Provide the (X, Y) coordinate of the cell's center where the given text is located.  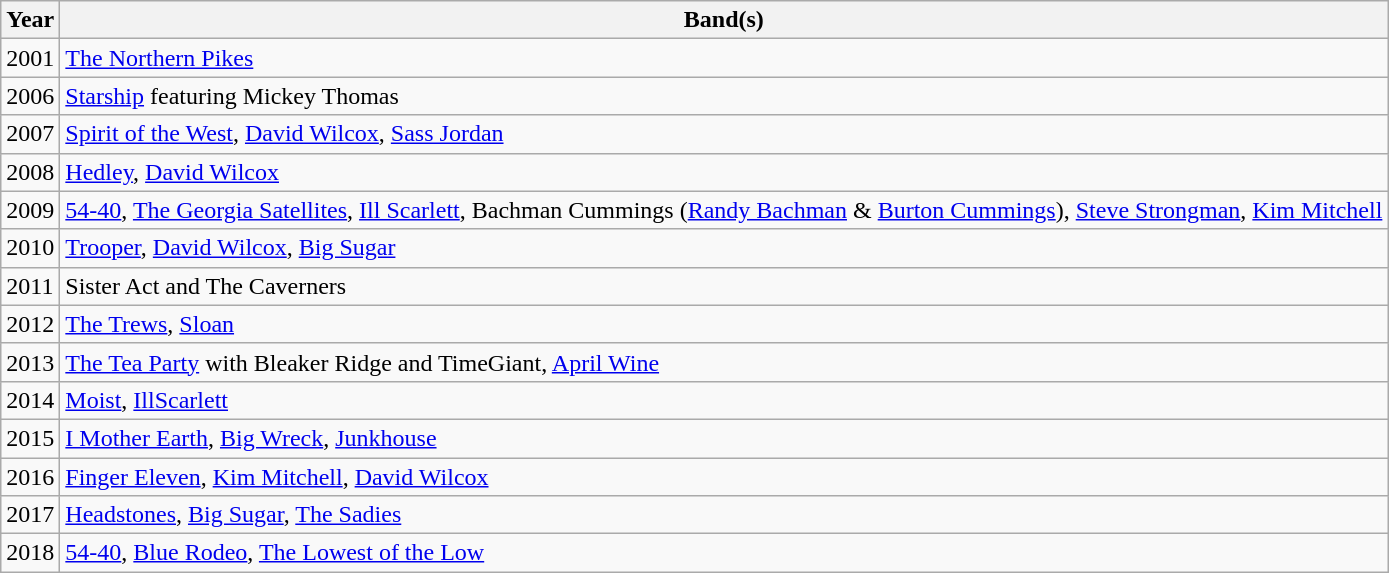
2017 (30, 515)
Moist, IllScarlett (724, 400)
2008 (30, 172)
Starship featuring Mickey Thomas (724, 96)
The Trews, Sloan (724, 324)
Headstones, Big Sugar, The Sadies (724, 515)
2012 (30, 324)
Spirit of the West, David Wilcox, Sass Jordan (724, 134)
Band(s) (724, 20)
2014 (30, 400)
2001 (30, 58)
2013 (30, 362)
2011 (30, 286)
54-40, Blue Rodeo, The Lowest of the Low (724, 553)
Hedley, David Wilcox (724, 172)
2016 (30, 477)
The Northern Pikes (724, 58)
54-40, The Georgia Satellites, Ill Scarlett, Bachman Cummings (Randy Bachman & Burton Cummings), Steve Strongman, Kim Mitchell (724, 210)
Year (30, 20)
2006 (30, 96)
2007 (30, 134)
2015 (30, 438)
2010 (30, 248)
The Tea Party with Bleaker Ridge and TimeGiant, April Wine (724, 362)
2009 (30, 210)
Finger Eleven, Kim Mitchell, David Wilcox (724, 477)
I Mother Earth, Big Wreck, Junkhouse (724, 438)
Trooper, David Wilcox, Big Sugar (724, 248)
Sister Act and The Caverners (724, 286)
2018 (30, 553)
